Extract the [x, y] coordinate from the center of the cell holding the provided text.  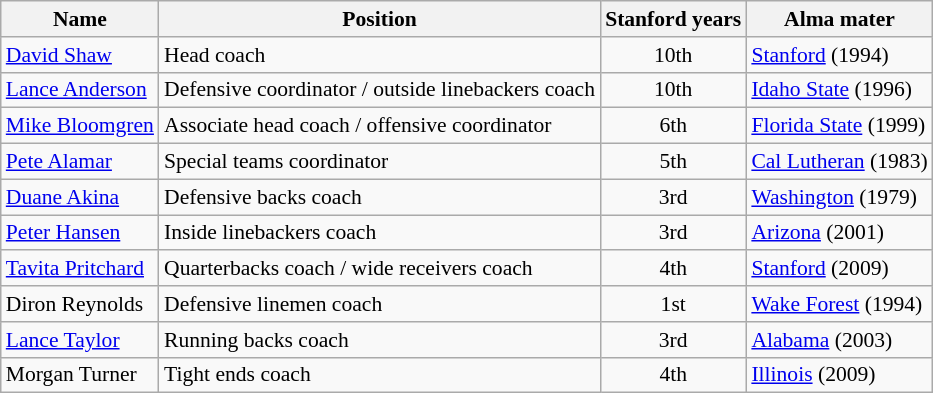
Diron Reynolds [80, 304]
Washington (1979) [839, 197]
Arizona (2001) [839, 233]
Defensive coordinator / outside linebackers coach [380, 90]
Defensive linemen coach [380, 304]
Illinois (2009) [839, 375]
Idaho State (1996) [839, 90]
1st [673, 304]
Tight ends coach [380, 375]
Florida State (1999) [839, 126]
Duane Akina [80, 197]
Stanford (2009) [839, 269]
Running backs coach [380, 340]
Pete Alamar [80, 162]
Inside linebackers coach [380, 233]
Stanford years [673, 19]
Name [80, 19]
Associate head coach / offensive coordinator [380, 126]
Alabama (2003) [839, 340]
Stanford (1994) [839, 55]
David Shaw [80, 55]
Tavita Pritchard [80, 269]
Defensive backs coach [380, 197]
Lance Anderson [80, 90]
Position [380, 19]
Head coach [380, 55]
Alma mater [839, 19]
Morgan Turner [80, 375]
Special teams coordinator [380, 162]
Wake Forest (1994) [839, 304]
Peter Hansen [80, 233]
6th [673, 126]
Mike Bloomgren [80, 126]
Quarterbacks coach / wide receivers coach [380, 269]
Cal Lutheran (1983) [839, 162]
5th [673, 162]
Lance Taylor [80, 340]
